From the cell containing the given text, extract its center point as (x, y) coordinate. 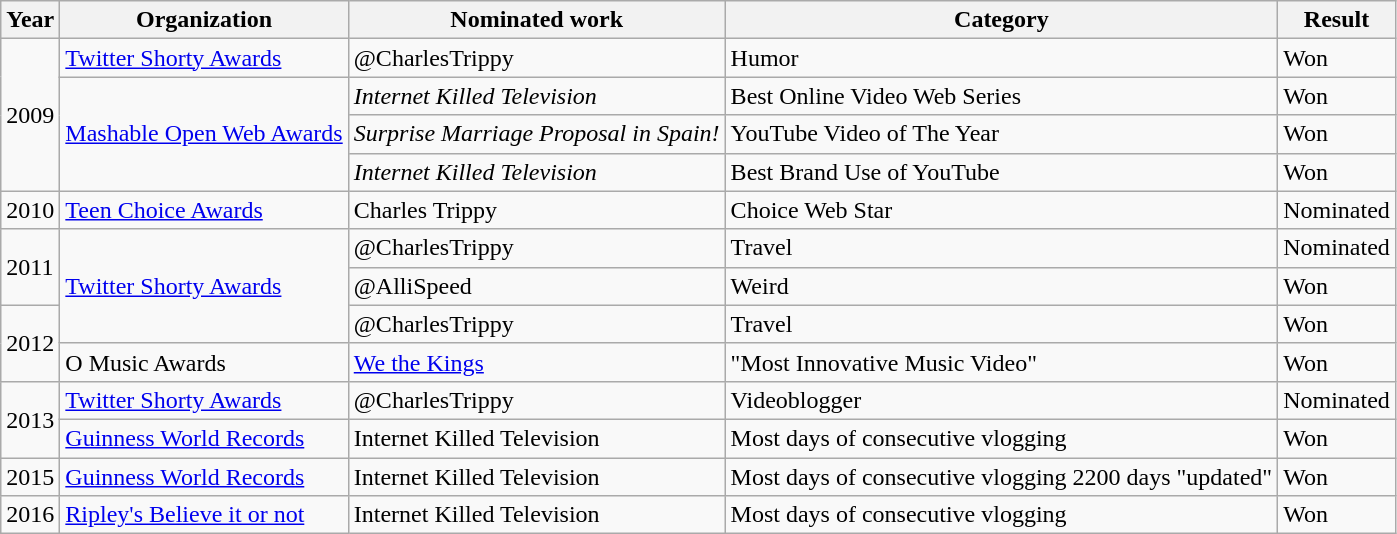
2015 (30, 477)
Category (1002, 20)
"Most Innovative Music Video" (1002, 362)
2009 (30, 115)
Teen Choice Awards (204, 210)
O Music Awards (204, 362)
2016 (30, 515)
Best Online Video Web Series (1002, 96)
Most days of consecutive vlogging 2200 days "updated" (1002, 477)
Organization (204, 20)
Result (1337, 20)
@AlliSpeed (536, 286)
Weird (1002, 286)
Surprise Marriage Proposal in Spain! (536, 134)
YouTube Video of The Year (1002, 134)
Year (30, 20)
Humor (1002, 58)
2011 (30, 267)
2012 (30, 343)
We the Kings (536, 362)
2010 (30, 210)
2013 (30, 419)
Videoblogger (1002, 400)
Charles Trippy (536, 210)
Ripley's Believe it or not (204, 515)
Best Brand Use of YouTube (1002, 172)
Mashable Open Web Awards (204, 134)
Nominated work (536, 20)
Choice Web Star (1002, 210)
